Extract the [X, Y] coordinate from the center of the cell holding the provided text.  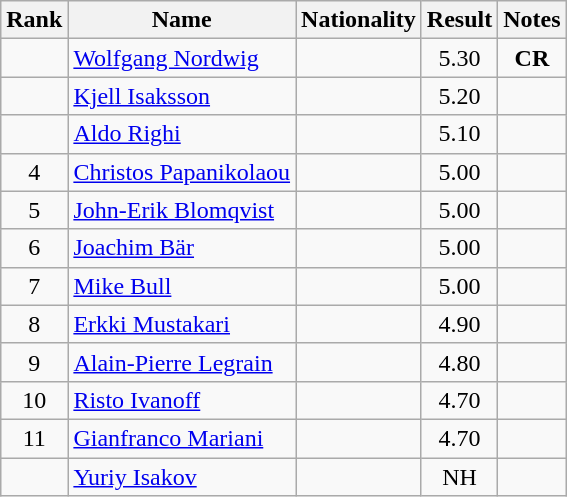
5.30 [459, 58]
5.20 [459, 96]
Erkki Mustakari [182, 324]
Nationality [359, 20]
Yuriy Isakov [182, 477]
John-Erik Blomqvist [182, 210]
Result [459, 20]
Alain-Pierre Legrain [182, 362]
Name [182, 20]
Mike Bull [182, 286]
Aldo Righi [182, 134]
4.90 [459, 324]
Gianfranco Mariani [182, 438]
7 [34, 286]
10 [34, 400]
5 [34, 210]
9 [34, 362]
Risto Ivanoff [182, 400]
11 [34, 438]
Joachim Bär [182, 248]
6 [34, 248]
Rank [34, 20]
5.10 [459, 134]
4.80 [459, 362]
Notes [532, 20]
CR [532, 58]
8 [34, 324]
4 [34, 172]
Christos Papanikolaou [182, 172]
NH [459, 477]
Kjell Isaksson [182, 96]
Wolfgang Nordwig [182, 58]
